Locate the cell with the specified text and output its [X, Y] center coordinate. 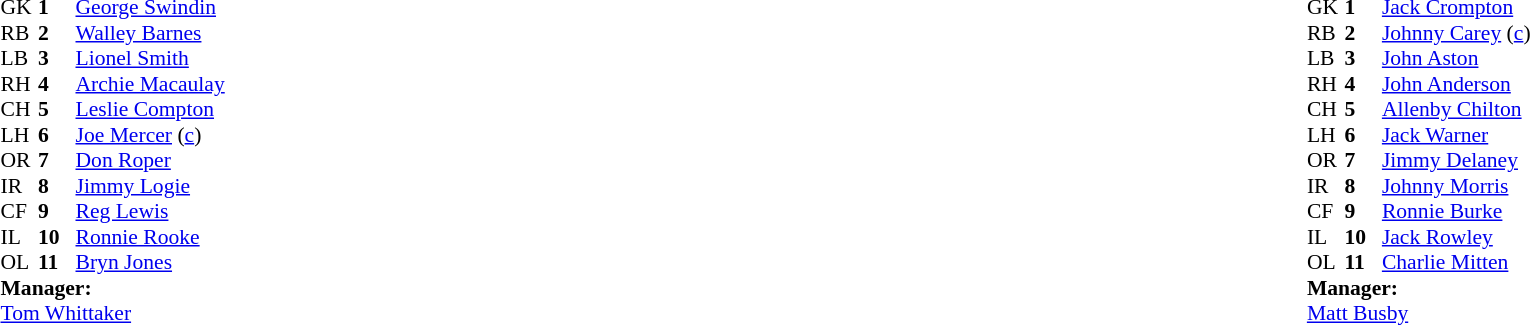
Lionel Smith [150, 59]
Bryn Jones [150, 263]
Jimmy Logie [150, 186]
Joe Mercer (c) [150, 135]
Reg Lewis [150, 211]
Don Roper [150, 161]
Archie Macaulay [150, 84]
Leslie Compton [150, 109]
Ronnie Rooke [150, 237]
Manager: [112, 288]
Walley Barnes [150, 33]
